Return the (x, y) coordinate for the center point of the cell that contains the specified text.  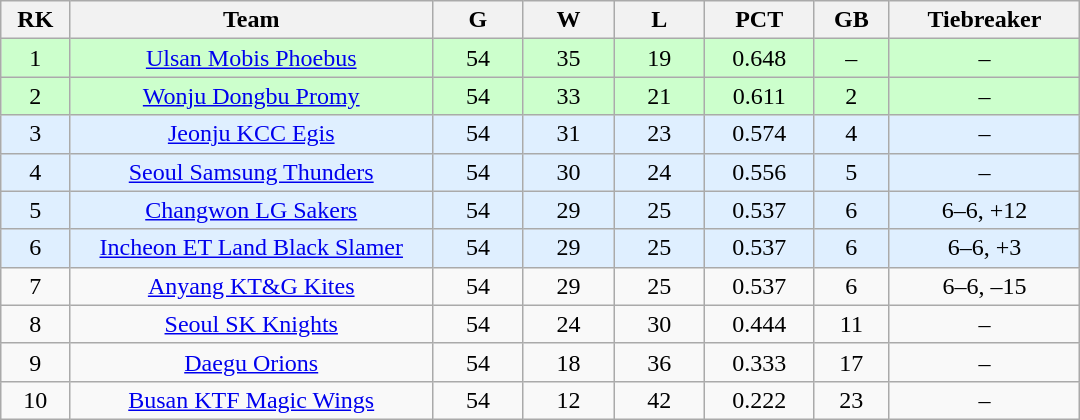
0.444 (760, 324)
Daegu Orions (252, 362)
Incheon ET Land Black Slamer (252, 248)
6–6, +3 (984, 248)
Seoul SK Knights (252, 324)
0.574 (760, 134)
Jeonju KCC Egis (252, 134)
RK (36, 20)
Tiebreaker (984, 20)
11 (852, 324)
Team (252, 20)
Seoul Samsung Thunders (252, 172)
21 (660, 96)
35 (568, 58)
PCT (760, 20)
6–6, –15 (984, 286)
0.556 (760, 172)
31 (568, 134)
Changwon LG Sakers (252, 210)
42 (660, 400)
7 (36, 286)
12 (568, 400)
0.648 (760, 58)
Busan KTF Magic Wings (252, 400)
18 (568, 362)
0.333 (760, 362)
Ulsan Mobis Phoebus (252, 58)
10 (36, 400)
8 (36, 324)
0.222 (760, 400)
GB (852, 20)
19 (660, 58)
L (660, 20)
33 (568, 96)
G (478, 20)
17 (852, 362)
1 (36, 58)
W (568, 20)
9 (36, 362)
3 (36, 134)
36 (660, 362)
6–6, +12 (984, 210)
Wonju Dongbu Promy (252, 96)
Anyang KT&G Kites (252, 286)
0.611 (760, 96)
